Detect which cell encompasses the target text, then output its (x, y) center coordinate. 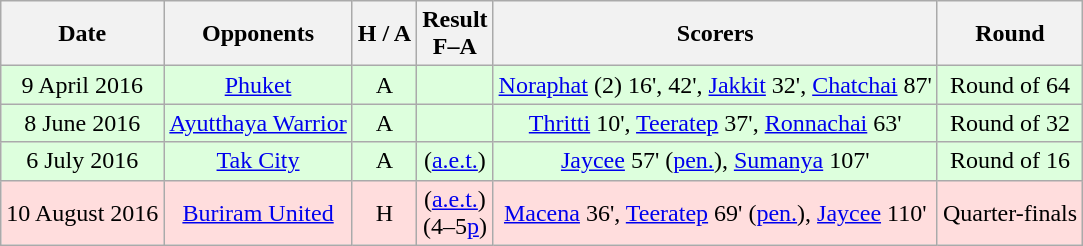
H / A (384, 34)
ResultF–A (455, 34)
Tak City (258, 161)
Buriram United (258, 212)
Round of 32 (1010, 123)
9 April 2016 (82, 85)
Noraphat (2) 16', 42', Jakkit 32', Chatchai 87' (715, 85)
Round of 16 (1010, 161)
(a.e.t.) (455, 161)
8 June 2016 (82, 123)
Thritti 10', Teeratep 37', Ronnachai 63' (715, 123)
10 August 2016 (82, 212)
Ayutthaya Warrior (258, 123)
Quarter-finals (1010, 212)
Macena 36', Teeratep 69' (pen.), Jaycee 110' (715, 212)
Scorers (715, 34)
H (384, 212)
Date (82, 34)
Jaycee 57' (pen.), Sumanya 107' (715, 161)
Round of 64 (1010, 85)
Phuket (258, 85)
Opponents (258, 34)
(a.e.t.)(4–5p) (455, 212)
6 July 2016 (82, 161)
Round (1010, 34)
